Search for the cell housing the specified text and yield its [X, Y] center coordinate. 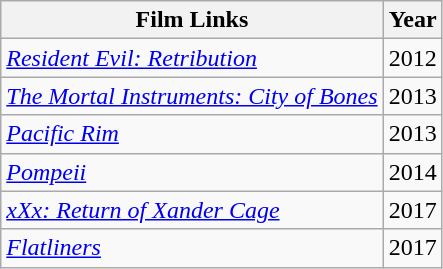
Pompeii [192, 172]
xXx: Return of Xander Cage [192, 210]
Year [412, 20]
The Mortal Instruments: City of Bones [192, 96]
Resident Evil: Retribution [192, 58]
Pacific Rim [192, 134]
Film Links [192, 20]
2014 [412, 172]
Flatliners [192, 248]
2012 [412, 58]
